For the text-containing cell, return its midpoint in (X, Y) coordinate format. 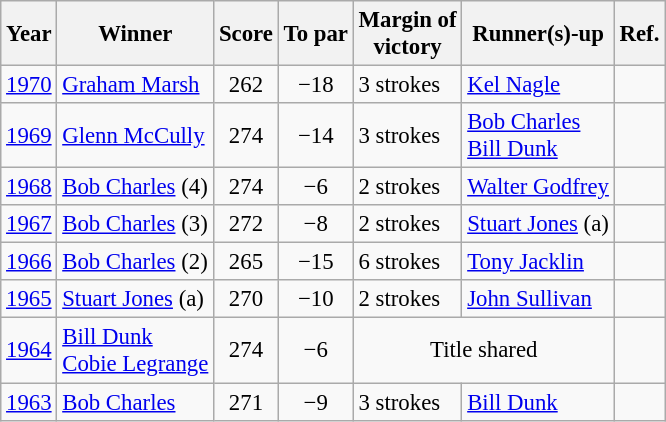
Year (29, 34)
Bob Charles (136, 402)
272 (246, 224)
271 (246, 402)
1970 (29, 85)
Kel Nagle (538, 85)
265 (246, 262)
Bob Charles (3) (136, 224)
Bob Charles (4) (136, 187)
1968 (29, 187)
Bill Dunk (538, 402)
−15 (316, 262)
Runner(s)-up (538, 34)
270 (246, 299)
−18 (316, 85)
1966 (29, 262)
Ref. (639, 34)
1965 (29, 299)
Glenn McCully (136, 136)
1963 (29, 402)
John Sullivan (538, 299)
1969 (29, 136)
1964 (29, 350)
Walter Godfrey (538, 187)
Tony Jacklin (538, 262)
1967 (29, 224)
Winner (136, 34)
To par (316, 34)
Title shared (484, 350)
262 (246, 85)
Bob Charles (2) (136, 262)
−9 (316, 402)
−10 (316, 299)
−14 (316, 136)
6 strokes (408, 262)
Bill Dunk Cobie Legrange (136, 350)
Bob Charles Bill Dunk (538, 136)
Graham Marsh (136, 85)
−8 (316, 224)
Margin ofvictory (408, 34)
Score (246, 34)
